Output the (X, Y) coordinate of the center of the cell containing the given text.  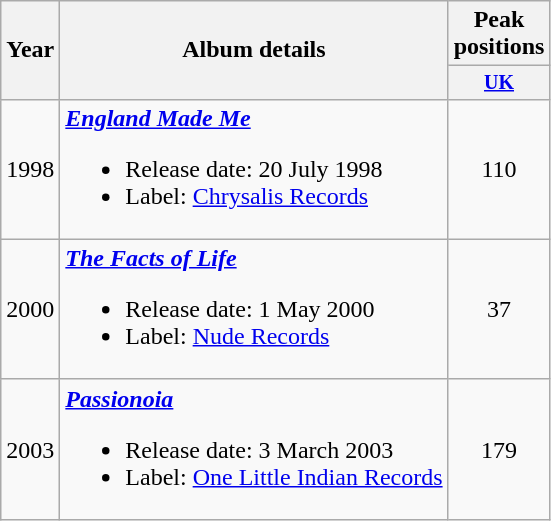
The Facts of LifeRelease date: 1 May 2000Label: Nude Records (254, 309)
Year (30, 50)
Album details (254, 50)
Peak positions (499, 34)
England Made MeRelease date: 20 July 1998Label: Chrysalis Records (254, 169)
110 (499, 169)
1998 (30, 169)
179 (499, 449)
37 (499, 309)
2000 (30, 309)
PassionoiaRelease date: 3 March 2003Label: One Little Indian Records (254, 449)
2003 (30, 449)
UK (499, 82)
